Identify which cell holds the provided text, then report its [X, Y] central coordinate. 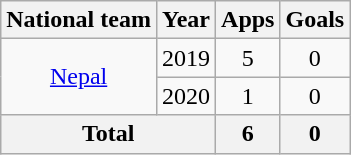
2020 [186, 96]
Goals [315, 20]
Apps [248, 20]
Year [186, 20]
Nepal [79, 77]
6 [248, 134]
National team [79, 20]
5 [248, 58]
1 [248, 96]
Total [108, 134]
2019 [186, 58]
